Identify which cell holds the provided text, then report its (x, y) central coordinate. 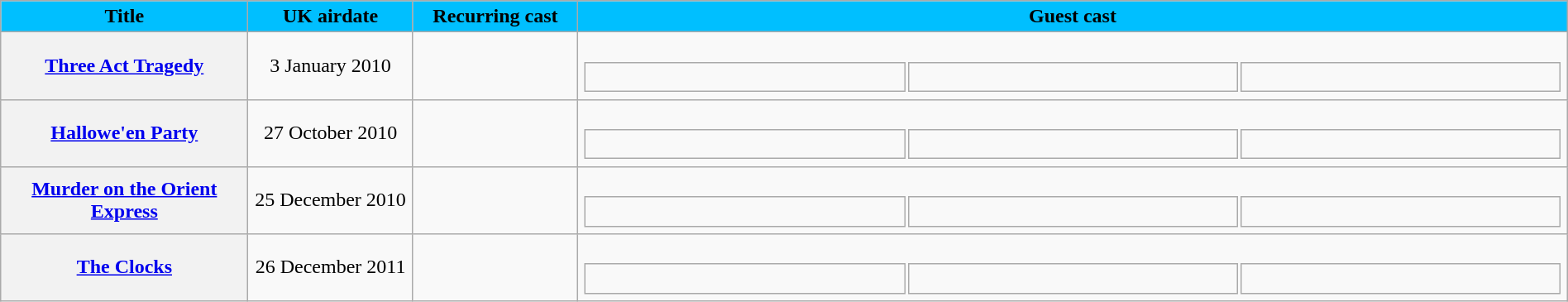
Murder on the Orient Express (124, 200)
27 October 2010 (331, 132)
Title (124, 17)
3 January 2010 (331, 66)
25 December 2010 (331, 200)
Three Act Tragedy (124, 66)
Hallowe'en Party (124, 132)
UK airdate (331, 17)
Recurring cast (495, 17)
Guest cast (1073, 17)
26 December 2011 (331, 266)
The Clocks (124, 266)
